Identify which cell holds the provided text, then report its [X, Y] central coordinate. 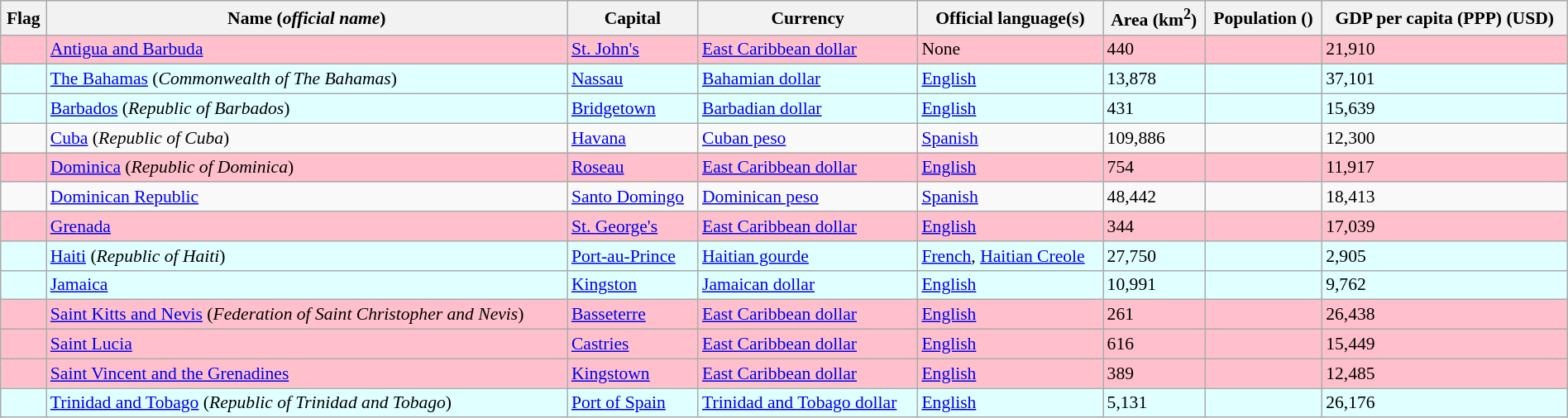
French, Haitian Creole [1010, 256]
431 [1154, 109]
Havana [633, 138]
Saint Kitts and Nevis (Federation of Saint Christopher and Nevis) [307, 315]
Dominican peso [807, 197]
11,917 [1444, 168]
Antigua and Barbuda [307, 50]
Flag [23, 18]
Port of Spain [633, 403]
21,910 [1444, 50]
Barbados (Republic of Barbados) [307, 109]
26,176 [1444, 403]
10,991 [1154, 285]
48,442 [1154, 197]
109,886 [1154, 138]
754 [1154, 168]
13,878 [1154, 79]
Haiti (Republic of Haiti) [307, 256]
Basseterre [633, 315]
St. John's [633, 50]
Nassau [633, 79]
Population () [1264, 18]
12,300 [1444, 138]
26,438 [1444, 315]
15,449 [1444, 344]
Name (official name) [307, 18]
Haitian gourde [807, 256]
Kingston [633, 285]
389 [1154, 373]
Jamaican dollar [807, 285]
261 [1154, 315]
Dominica (Republic of Dominica) [307, 168]
Roseau [633, 168]
Barbadian dollar [807, 109]
Castries [633, 344]
Dominican Republic [307, 197]
616 [1154, 344]
9,762 [1444, 285]
Currency [807, 18]
Capital [633, 18]
St. George's [633, 226]
18,413 [1444, 197]
17,039 [1444, 226]
344 [1154, 226]
None [1010, 50]
Port-au-Prince [633, 256]
Trinidad and Tobago dollar [807, 403]
440 [1154, 50]
GDP per capita (PPP) (USD) [1444, 18]
12,485 [1444, 373]
Jamaica [307, 285]
The Bahamas (Commonwealth of The Bahamas) [307, 79]
Saint Vincent and the Grenadines [307, 373]
Bahamian dollar [807, 79]
Trinidad and Tobago (Republic of Trinidad and Tobago) [307, 403]
15,639 [1444, 109]
2,905 [1444, 256]
Saint Lucia [307, 344]
Grenada [307, 226]
37,101 [1444, 79]
Bridgetown [633, 109]
5,131 [1154, 403]
Area (km2) [1154, 18]
Official language(s) [1010, 18]
Santo Domingo [633, 197]
27,750 [1154, 256]
Cuban peso [807, 138]
Cuba (Republic of Cuba) [307, 138]
Kingstown [633, 373]
